From the cell containing the given text, extract its center point as [X, Y] coordinate. 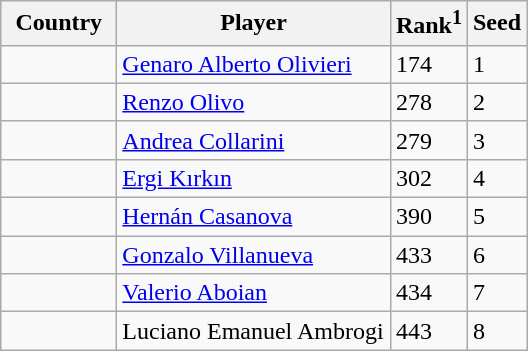
Hernán Casanova [254, 217]
Country [59, 24]
302 [428, 178]
7 [496, 293]
433 [428, 255]
Renzo Olivo [254, 102]
2 [496, 102]
434 [428, 293]
1 [496, 64]
443 [428, 331]
Gonzalo Villanueva [254, 255]
Rank1 [428, 24]
278 [428, 102]
6 [496, 255]
Valerio Aboian [254, 293]
Andrea Collarini [254, 140]
8 [496, 331]
Luciano Emanuel Ambrogi [254, 331]
390 [428, 217]
Ergi Kırkın [254, 178]
4 [496, 178]
Genaro Alberto Olivieri [254, 64]
Player [254, 24]
Seed [496, 24]
174 [428, 64]
5 [496, 217]
279 [428, 140]
3 [496, 140]
